Extract the (x, y) coordinate from the center of the cell holding the provided text.  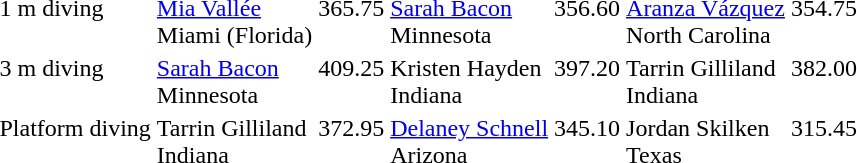
397.20 (588, 82)
Tarrin Gilliland Indiana (706, 82)
Sarah Bacon Minnesota (234, 82)
409.25 (352, 82)
Kristen Hayden Indiana (470, 82)
